Provide the (x, y) coordinate of the cell's center where the given text is located.  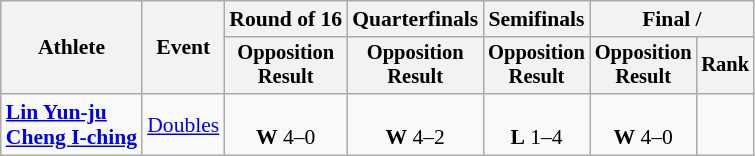
Lin Yun-juCheng I-ching (72, 124)
W 4–2 (415, 124)
Athlete (72, 48)
Doubles (183, 124)
Semifinals (536, 19)
Round of 16 (286, 19)
Final / (672, 19)
Quarterfinals (415, 19)
Rank (725, 66)
L 1–4 (536, 124)
Event (183, 48)
